Locate the cell with the specified text and output its (x, y) center coordinate. 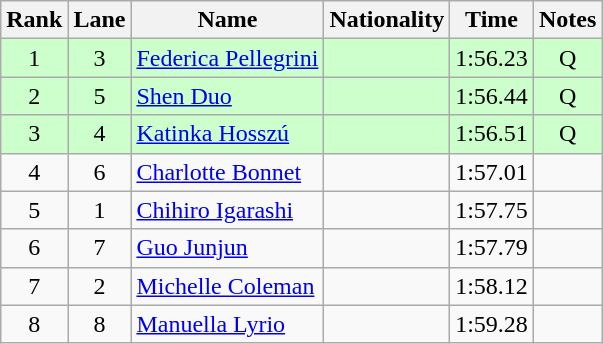
Rank (34, 20)
Michelle Coleman (228, 286)
1:57.79 (492, 248)
Guo Junjun (228, 248)
Chihiro Igarashi (228, 210)
1:56.44 (492, 96)
Time (492, 20)
Katinka Hosszú (228, 134)
Name (228, 20)
1:57.75 (492, 210)
Notes (567, 20)
Charlotte Bonnet (228, 172)
1:56.51 (492, 134)
Federica Pellegrini (228, 58)
1:59.28 (492, 324)
Nationality (387, 20)
1:56.23 (492, 58)
Lane (100, 20)
Shen Duo (228, 96)
1:57.01 (492, 172)
Manuella Lyrio (228, 324)
1:58.12 (492, 286)
